Return [X, Y] of the center of cell containing provided text 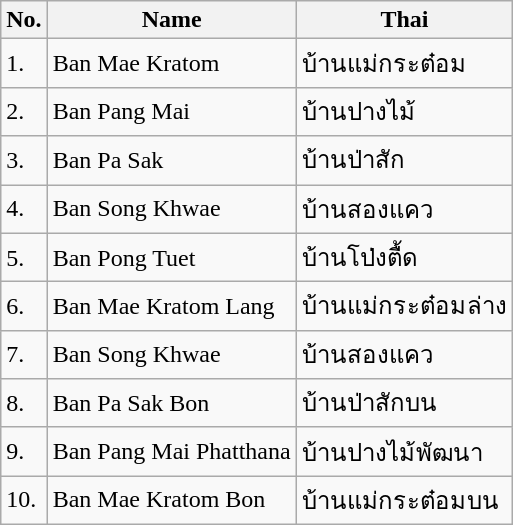
บ้านปางไม้ [404, 112]
8. [24, 404]
บ้านปางไม้พัฒนา [404, 452]
9. [24, 452]
No. [24, 20]
Ban Pang Mai Phatthana [172, 452]
5. [24, 258]
Ban Pa Sak Bon [172, 404]
Name [172, 20]
2. [24, 112]
บ้านป่าสักบน [404, 404]
บ้านโป่งตื้ด [404, 258]
7. [24, 354]
4. [24, 208]
10. [24, 500]
บ้านแม่กระต๋อมล่าง [404, 306]
Ban Mae Kratom [172, 64]
บ้านแม่กระต๋อม [404, 64]
1. [24, 64]
Ban Pong Tuet [172, 258]
6. [24, 306]
3. [24, 160]
บ้านแม่กระต๋อมบน [404, 500]
Ban Pang Mai [172, 112]
Ban Mae Kratom Lang [172, 306]
Ban Mae Kratom Bon [172, 500]
บ้านป่าสัก [404, 160]
Thai [404, 20]
Ban Pa Sak [172, 160]
